Capture the cell that displays the provided text and extract its [X, Y] central coordinate. 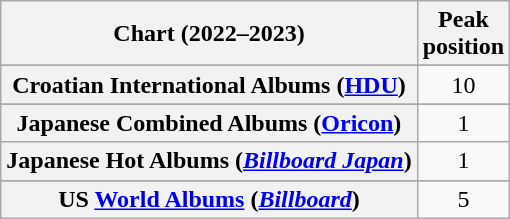
10 [463, 85]
Japanese Hot Albums (Billboard Japan) [209, 161]
Chart (2022–2023) [209, 34]
Peakposition [463, 34]
Japanese Combined Albums (Oricon) [209, 123]
5 [463, 199]
Croatian International Albums (HDU) [209, 85]
US World Albums (Billboard) [209, 199]
